Return the (X, Y) coordinate for the center point of the cell that contains the specified text.  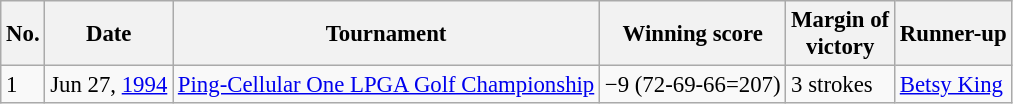
Ping-Cellular One LPGA Golf Championship (386, 85)
Margin ofvictory (840, 34)
1 (23, 85)
Winning score (693, 34)
Betsy King (952, 85)
Runner-up (952, 34)
Jun 27, 1994 (109, 85)
−9 (72-69-66=207) (693, 85)
Tournament (386, 34)
3 strokes (840, 85)
Date (109, 34)
No. (23, 34)
